Output the (X, Y) coordinate of the center of the cell containing the given text.  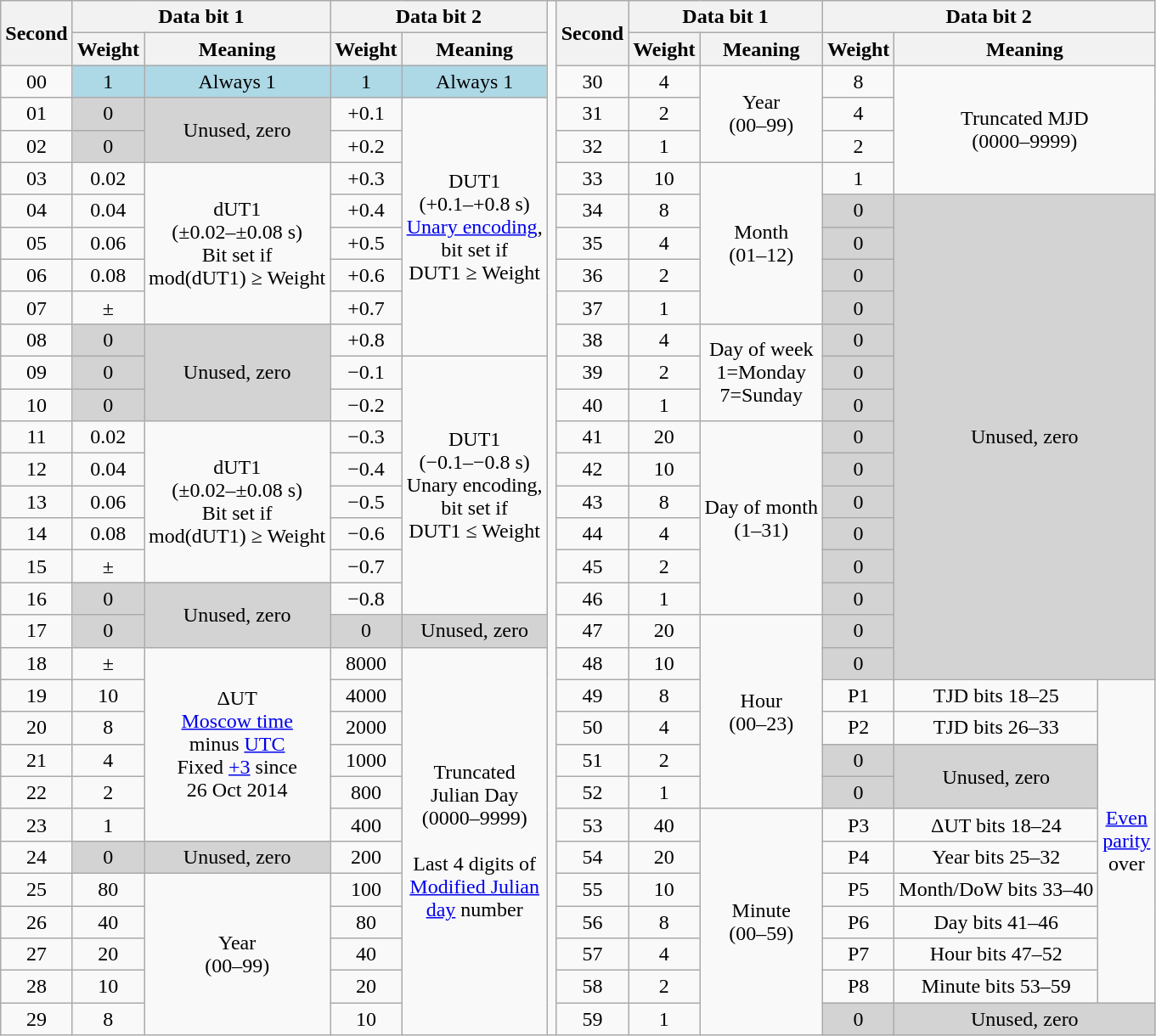
16 (37, 599)
50 (592, 728)
59 (592, 1019)
P6 (858, 921)
23 (37, 825)
ΔUTMoscow timeminus UTCFixed +3 since26 Oct 2014 (238, 744)
P1 (858, 695)
05 (37, 243)
Hour bits 47–52 (996, 954)
43 (592, 502)
+0.3 (366, 178)
1000 (366, 760)
−0.3 (366, 437)
21 (37, 760)
P7 (858, 954)
Year bits 25–32 (996, 857)
P8 (858, 987)
P3 (858, 825)
33 (592, 178)
14 (37, 534)
Day of month(1–31) (761, 518)
Minute bits 53–59 (996, 987)
01 (37, 114)
26 (37, 921)
−0.7 (366, 566)
22 (37, 792)
15 (37, 566)
55 (592, 889)
Month(01–12) (761, 243)
02 (37, 146)
P4 (858, 857)
DUT1(−0.1–−0.8 s)Unary encoding,bit set ifDUT1 ≤ Weight (474, 485)
Day of week1=Monday7=Sunday (761, 372)
+0.5 (366, 243)
+0.6 (366, 275)
30 (592, 82)
TJD bits 18–25 (996, 695)
2000 (366, 728)
08 (37, 340)
TJD bits 26–33 (996, 728)
31 (592, 114)
52 (592, 792)
+0.7 (366, 307)
18 (37, 663)
TruncatedJulian Day(0000–9999)Last 4 digits ofModified Julianday number (474, 841)
DUT1(+0.1–+0.8 s)Unary encoding,bit set ifDUT1 ≥ Weight (474, 227)
200 (366, 857)
−0.1 (366, 372)
54 (592, 857)
00 (37, 82)
48 (592, 663)
39 (592, 372)
+0.8 (366, 340)
800 (366, 792)
51 (592, 760)
38 (592, 340)
4000 (366, 695)
P2 (858, 728)
+0.1 (366, 114)
27 (37, 954)
17 (37, 631)
07 (37, 307)
11 (37, 437)
28 (37, 987)
8000 (366, 663)
57 (592, 954)
−0.4 (366, 470)
49 (592, 695)
46 (592, 599)
29 (37, 1019)
06 (37, 275)
04 (37, 211)
Day bits 41–46 (996, 921)
P5 (858, 889)
Truncated MJD(0000–9999) (1024, 130)
37 (592, 307)
−0.6 (366, 534)
53 (592, 825)
ΔUT bits 18–24 (996, 825)
47 (592, 631)
41 (592, 437)
24 (37, 857)
19 (37, 695)
56 (592, 921)
−0.2 (366, 405)
+0.4 (366, 211)
Evenparityover (1126, 841)
25 (37, 889)
12 (37, 470)
−0.8 (366, 599)
400 (366, 825)
−0.5 (366, 502)
Month/DoW bits 33–40 (996, 889)
100 (366, 889)
35 (592, 243)
45 (592, 566)
36 (592, 275)
58 (592, 987)
44 (592, 534)
34 (592, 211)
32 (592, 146)
03 (37, 178)
13 (37, 502)
+0.2 (366, 146)
Hour(00–23) (761, 712)
42 (592, 470)
Minute(00–59) (761, 921)
09 (37, 372)
